Identify which cell holds the provided text, then report its [X, Y] central coordinate. 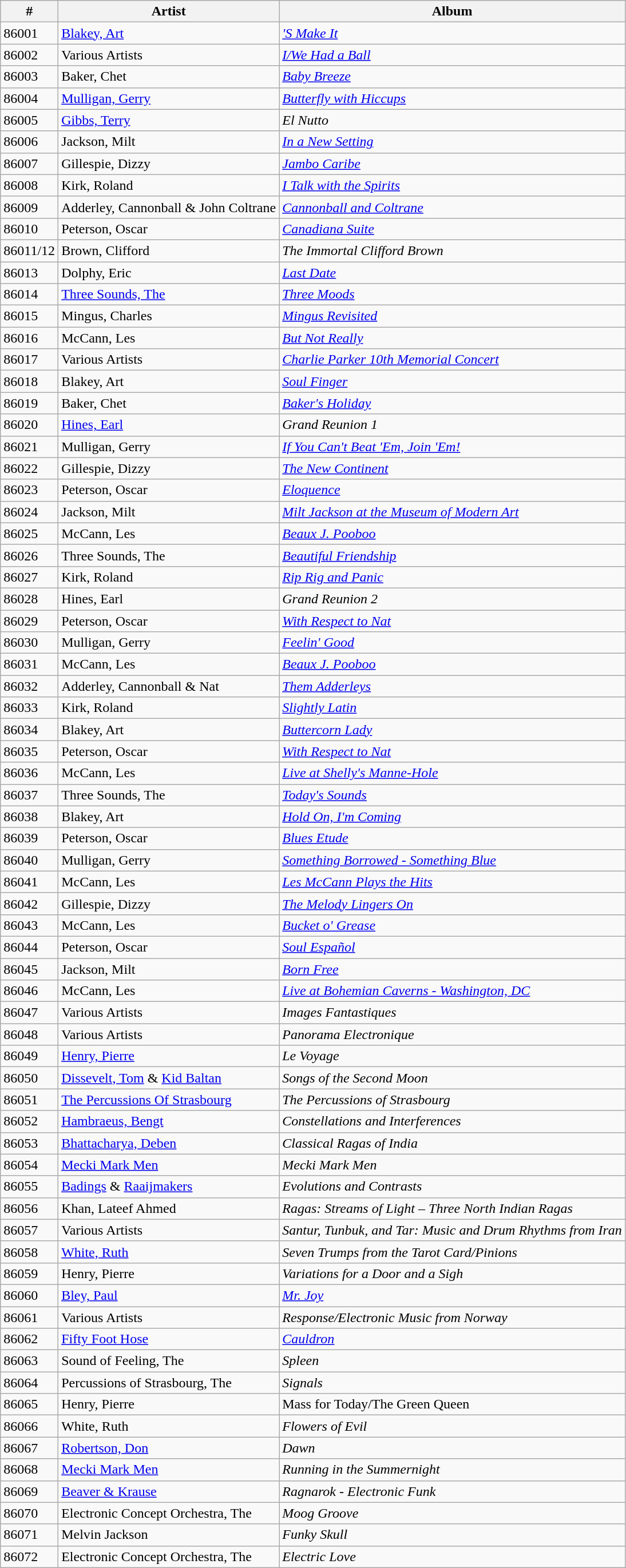
86061 [30, 1317]
Cauldron [452, 1339]
86005 [30, 120]
Beautiful Friendship [452, 555]
Bucket o' Grease [452, 925]
86026 [30, 555]
86013 [30, 273]
Mingus, Charles [169, 316]
86031 [30, 664]
86042 [30, 904]
In a New Setting [452, 142]
Soul Finger [452, 381]
86010 [30, 229]
The Percussions of Strasbourg [452, 1100]
Jambo Caribe [452, 164]
Something Borrowed - Something Blue [452, 860]
86001 [30, 33]
Hold On, I'm Coming [452, 817]
86003 [30, 77]
86019 [30, 403]
86011/12 [30, 250]
86028 [30, 599]
The Immortal Clifford Brown [452, 250]
Melvin Jackson [169, 1535]
Constellations and Interferences [452, 1121]
86048 [30, 1034]
86060 [30, 1295]
Badings & Raaijmakers [169, 1187]
86032 [30, 686]
The New Continent [452, 468]
86053 [30, 1143]
86034 [30, 730]
Canadiana Suite [452, 229]
Response/Electronic Music from Norway [452, 1317]
Signals [452, 1383]
86063 [30, 1361]
86066 [30, 1426]
Ragas: Streams of Light – Three North Indian Ragas [452, 1208]
86039 [30, 838]
Songs of the Second Moon [452, 1078]
Dawn [452, 1448]
Rip Rig and Panic [452, 577]
86033 [30, 708]
Last Date [452, 273]
Moog Groove [452, 1513]
Hambraeus, Bengt [169, 1121]
Mr. Joy [452, 1295]
Khan, Lateef Ahmed [169, 1208]
86064 [30, 1383]
86056 [30, 1208]
86040 [30, 860]
Milt Jackson at the Museum of Modern Art [452, 512]
Classical Ragas of India [452, 1143]
86035 [30, 751]
Images Fantastiques [452, 1013]
86062 [30, 1339]
86050 [30, 1078]
86049 [30, 1056]
86025 [30, 534]
86020 [30, 425]
Slightly Latin [452, 708]
86070 [30, 1513]
86043 [30, 925]
86058 [30, 1252]
Charlie Parker 10th Memorial Concert [452, 360]
Grand Reunion 2 [452, 599]
86018 [30, 381]
Adderley, Cannonball & Nat [169, 686]
Baby Breeze [452, 77]
The Melody Lingers On [452, 904]
86014 [30, 295]
86037 [30, 795]
86008 [30, 185]
86016 [30, 338]
Dissevelt, Tom & Kid Baltan [169, 1078]
Blues Etude [452, 838]
Dolphy, Eric [169, 273]
Fifty Foot Hose [169, 1339]
Eloquence [452, 490]
Evolutions and Contrasts [452, 1187]
Baker's Holiday [452, 403]
I Talk with the Spirits [452, 185]
Seven Trumps from the Tarot Card/Pinions [452, 1252]
Three Moods [452, 295]
The Percussions Of Strasbourg [169, 1100]
86067 [30, 1448]
86007 [30, 164]
Adderley, Cannonball & John Coltrane [169, 207]
86069 [30, 1491]
Album [452, 11]
Mingus Revisited [452, 316]
Running in the Summernight [452, 1470]
86004 [30, 98]
Live at Bohemian Caverns - Washington, DC [452, 991]
El Nutto [452, 120]
Panorama Electronique [452, 1034]
86024 [30, 512]
Santur, Tunbuk, and Tar: Music and Drum Rhythms from Iran [452, 1230]
86057 [30, 1230]
86045 [30, 969]
Buttercorn Lady [452, 730]
Funky Skull [452, 1535]
Mass for Today/The Green Queen [452, 1404]
Spleen [452, 1361]
Gibbs, Terry [169, 120]
86044 [30, 947]
86059 [30, 1273]
Grand Reunion 1 [452, 425]
86046 [30, 991]
86006 [30, 142]
86038 [30, 817]
Feelin' Good [452, 643]
Born Free [452, 969]
86051 [30, 1100]
Le Voyage [452, 1056]
Percussions of Strasbourg, The [169, 1383]
Electric Love [452, 1557]
Bley, Paul [169, 1295]
86021 [30, 447]
86022 [30, 468]
Brown, Clifford [169, 250]
86015 [30, 316]
86054 [30, 1165]
Soul Español [452, 947]
Ragnarok - Electronic Funk [452, 1491]
Robertson, Don [169, 1448]
86030 [30, 643]
86041 [30, 882]
Beaver & Krause [169, 1491]
Les McCann Plays the Hits [452, 882]
I/We Had a Ball [452, 55]
Bhattacharya, Deben [169, 1143]
86072 [30, 1557]
Flowers of Evil [452, 1426]
86027 [30, 577]
But Not Really [452, 338]
Them Adderleys [452, 686]
86017 [30, 360]
Variations for a Door and a Sigh [452, 1273]
# [30, 11]
If You Can't Beat 'Em, Join 'Em! [452, 447]
Sound of Feeling, The [169, 1361]
Cannonball and Coltrane [452, 207]
86071 [30, 1535]
86047 [30, 1013]
86052 [30, 1121]
Today's Sounds [452, 795]
86068 [30, 1470]
86065 [30, 1404]
86009 [30, 207]
86002 [30, 55]
86023 [30, 490]
86036 [30, 773]
Artist [169, 11]
Live at Shelly's Manne-Hole [452, 773]
'S Make It [452, 33]
86055 [30, 1187]
Butterfly with Hiccups [452, 98]
86029 [30, 620]
